Provide the [X, Y] coordinate of the cell's center where the given text is located.  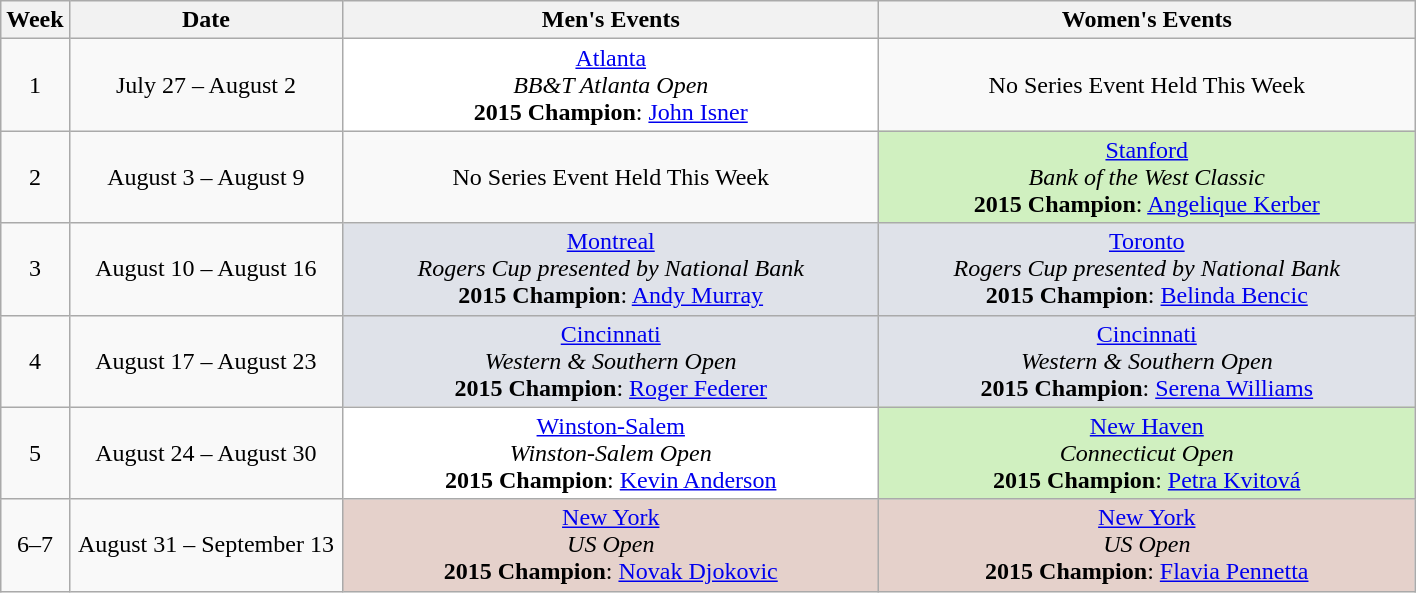
August 10 – August 16 [206, 269]
TorontoRogers Cup presented by National Bank2015 Champion: Belinda Bencic [1147, 269]
Men's Events [611, 20]
New York US Open2015 Champion: Flavia Pennetta [1147, 545]
Date [206, 20]
New Haven Connecticut Open2015 Champion: Petra Kvitová [1147, 453]
MontrealRogers Cup presented by National Bank2015 Champion: Andy Murray [611, 269]
Winston-Salem Winston-Salem Open2015 Champion: Kevin Anderson [611, 453]
August 17 – August 23 [206, 361]
Week [35, 20]
3 [35, 269]
5 [35, 453]
CincinnatiWestern & Southern Open2015 Champion: Roger Federer [611, 361]
AtlantaBB&T Atlanta Open2015 Champion: John Isner [611, 85]
August 24 – August 30 [206, 453]
CincinnatiWestern & Southern Open2015 Champion: Serena Williams [1147, 361]
6–7 [35, 545]
August 31 – September 13 [206, 545]
August 3 – August 9 [206, 177]
1 [35, 85]
4 [35, 361]
New York US Open2015 Champion: Novak Djokovic [611, 545]
Women's Events [1147, 20]
July 27 – August 2 [206, 85]
2 [35, 177]
StanfordBank of the West Classic2015 Champion: Angelique Kerber [1147, 177]
